Pinpoint the cell where the given text exists, returning its [X, Y] midpoint coordinate. 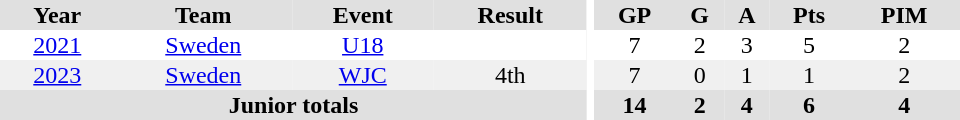
GP [635, 15]
4th [511, 75]
3 [747, 45]
WJC [363, 75]
Junior totals [294, 105]
0 [700, 75]
Pts [810, 15]
Year [58, 15]
5 [810, 45]
2023 [58, 75]
PIM [904, 15]
A [747, 15]
G [700, 15]
Result [511, 15]
Team [204, 15]
6 [810, 105]
2021 [58, 45]
Event [363, 15]
U18 [363, 45]
14 [635, 105]
